Pinpoint the cell where the given text exists, returning its (x, y) midpoint coordinate. 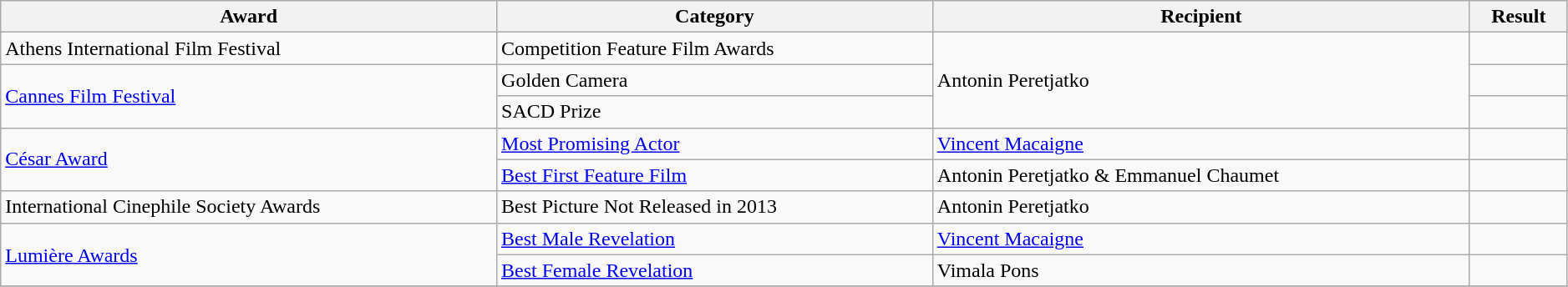
SACD Prize (715, 112)
Best Picture Not Released in 2013 (715, 207)
Recipient (1201, 17)
Award (249, 17)
Result (1519, 17)
Cannes Film Festival (249, 96)
Competition Feature Film Awards (715, 48)
Most Promising Actor (715, 143)
Golden Camera (715, 80)
Best Female Revelation (715, 270)
Vimala Pons (1201, 270)
Lumière Awards (249, 254)
Athens International Film Festival (249, 48)
César Award (249, 159)
Category (715, 17)
Antonin Peretjatko & Emmanuel Chaumet (1201, 175)
Best Male Revelation (715, 239)
International Cinephile Society Awards (249, 207)
Best First Feature Film (715, 175)
